Return (X, Y) of the center of cell containing provided text 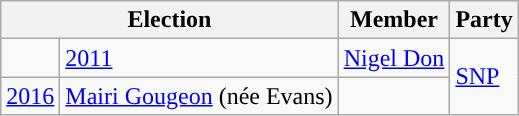
SNP (484, 77)
Election (170, 20)
Nigel Don (394, 58)
2011 (199, 58)
Mairi Gougeon (née Evans) (199, 96)
Member (394, 20)
Party (484, 20)
2016 (30, 96)
